Detect which cell encompasses the target text, then output its (x, y) center coordinate. 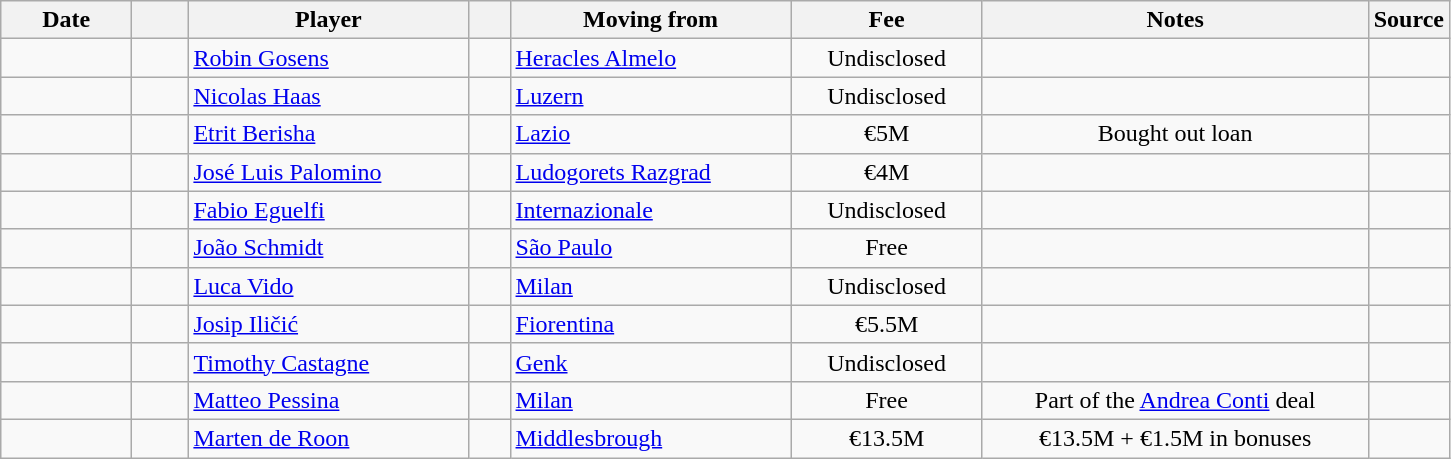
Notes (1175, 20)
€5.5M (886, 324)
Player (328, 20)
Luzern (650, 96)
Heracles Almelo (650, 58)
Nicolas Haas (328, 96)
€5M (886, 134)
Fiorentina (650, 324)
Marten de Roon (328, 438)
Source (1408, 20)
Moving from (650, 20)
€13.5M + €1.5M in bonuses (1175, 438)
São Paulo (650, 248)
€4M (886, 172)
Josip Iličić (328, 324)
Ludogorets Razgrad (650, 172)
Fee (886, 20)
Internazionale (650, 210)
Matteo Pessina (328, 400)
Timothy Castagne (328, 362)
Robin Gosens (328, 58)
João Schmidt (328, 248)
Bought out loan (1175, 134)
Etrit Berisha (328, 134)
Lazio (650, 134)
€13.5M (886, 438)
Date (66, 20)
Luca Vido (328, 286)
Genk (650, 362)
José Luis Palomino (328, 172)
Middlesbrough (650, 438)
Fabio Eguelfi (328, 210)
Part of the Andrea Conti deal (1175, 400)
